Detect which cell encompasses the target text, then output its [x, y] center coordinate. 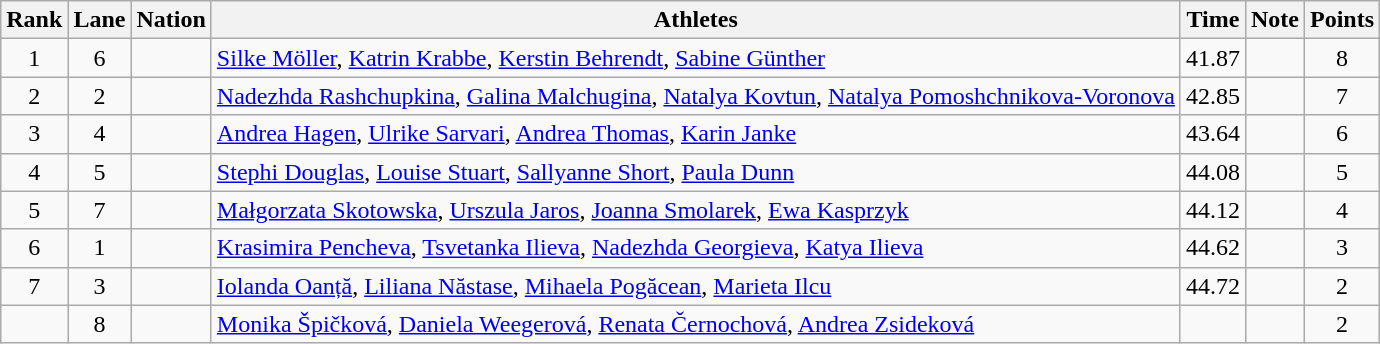
Małgorzata Skotowska, Urszula Jaros, Joanna Smolarek, Ewa Kasprzyk [696, 210]
Silke Möller, Katrin Krabbe, Kerstin Behrendt, Sabine Günther [696, 58]
Time [1212, 20]
Nation [171, 20]
44.62 [1212, 248]
Points [1342, 20]
43.64 [1212, 134]
Andrea Hagen, Ulrike Sarvari, Andrea Thomas, Karin Janke [696, 134]
42.85 [1212, 96]
Stephi Douglas, Louise Stuart, Sallyanne Short, Paula Dunn [696, 172]
Nadezhda Rashchupkina, Galina Malchugina, Natalya Kovtun, Natalya Pomoshchnikova-Voronova [696, 96]
44.08 [1212, 172]
Krasimira Pencheva, Tsvetanka Ilieva, Nadezhda Georgieva, Katya Ilieva [696, 248]
44.72 [1212, 286]
Rank [34, 20]
44.12 [1212, 210]
Monika Špičková, Daniela Weegerová, Renata Černochová, Andrea Zsideková [696, 324]
41.87 [1212, 58]
Note [1274, 20]
Iolanda Oanță, Liliana Năstase, Mihaela Pogăcean, Marieta Ilcu [696, 286]
Athletes [696, 20]
Lane [100, 20]
